Capture the cell that displays the provided text and extract its [X, Y] central coordinate. 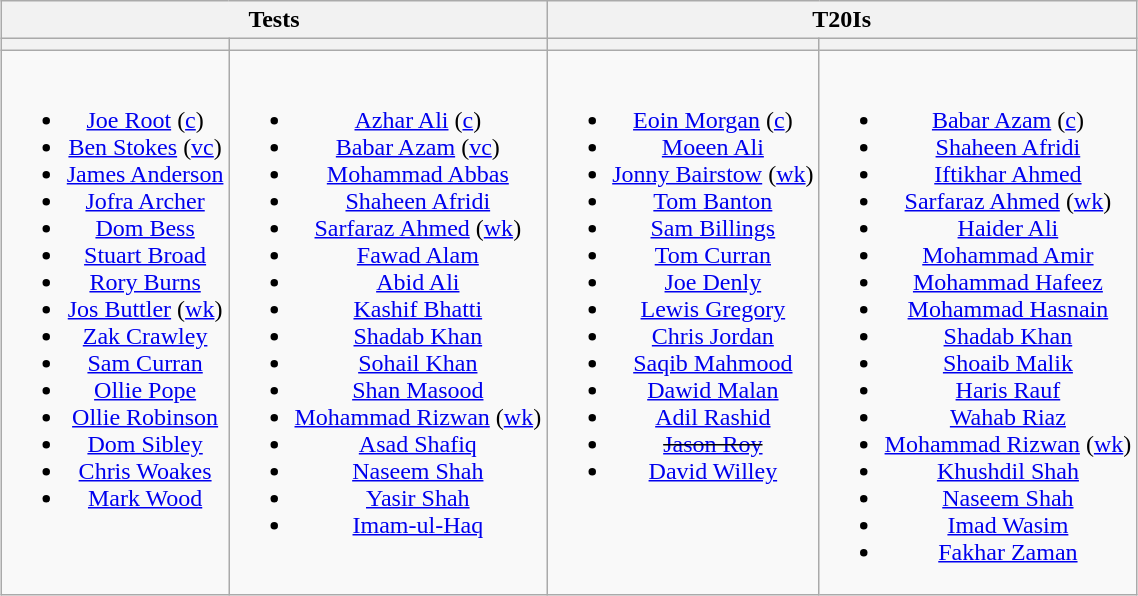
T20Is [842, 20]
Tests [274, 20]
